For the text-containing cell, return its midpoint in [x, y] coordinate format. 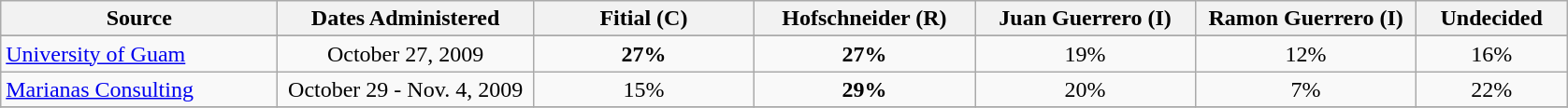
Dates Administered [406, 19]
22% [1492, 89]
Hofschneider (R) [864, 19]
16% [1492, 54]
29% [864, 89]
7% [1306, 89]
Ramon Guerrero (I) [1306, 19]
University of Guam [139, 54]
Marianas Consulting [139, 89]
15% [643, 89]
October 27, 2009 [406, 54]
19% [1085, 54]
12% [1306, 54]
Fitial (C) [643, 19]
October 29 - Nov. 4, 2009 [406, 89]
Source [139, 19]
Undecided [1492, 19]
Juan Guerrero (I) [1085, 19]
20% [1085, 89]
